Output the [X, Y] coordinate of the center of the cell containing the given text.  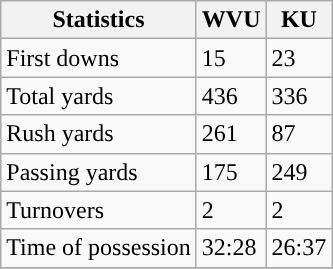
87 [299, 134]
First downs [99, 58]
Time of possession [99, 248]
Statistics [99, 20]
Total yards [99, 96]
436 [231, 96]
15 [231, 58]
Rush yards [99, 134]
32:28 [231, 248]
Turnovers [99, 210]
249 [299, 172]
26:37 [299, 248]
336 [299, 96]
261 [231, 134]
23 [299, 58]
WVU [231, 20]
Passing yards [99, 172]
175 [231, 172]
KU [299, 20]
